Capture the cell that displays the provided text and extract its [x, y] central coordinate. 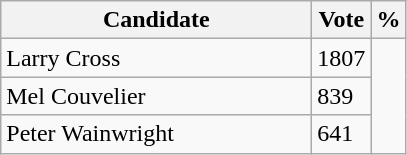
Mel Couvelier [156, 96]
Candidate [156, 20]
641 [342, 134]
839 [342, 96]
Peter Wainwright [156, 134]
1807 [342, 58]
% [388, 20]
Larry Cross [156, 58]
Vote [342, 20]
